Find where the given text appears and provide that cell's center as [x, y] coordinate. 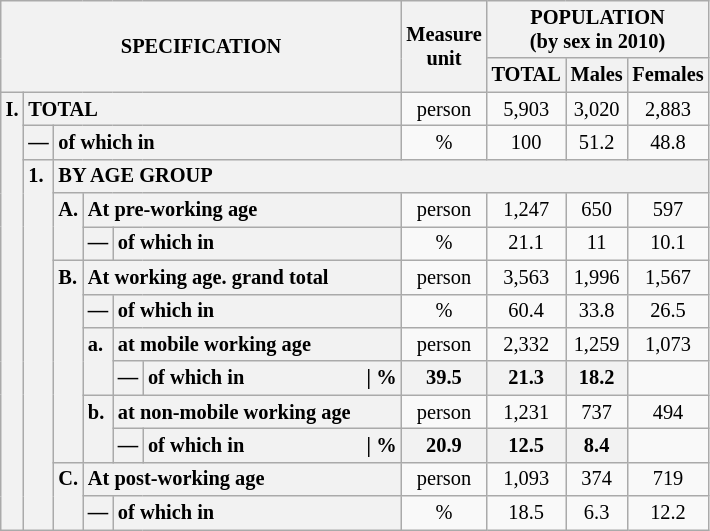
C. [68, 496]
BY AGE GROUP [382, 176]
1,567 [668, 277]
12.2 [668, 513]
18.2 [597, 378]
494 [668, 412]
A. [68, 226]
100 [526, 142]
650 [597, 210]
26.5 [668, 311]
51.2 [597, 142]
At post-working age [242, 479]
1,073 [668, 344]
20.9 [444, 445]
737 [597, 412]
at mobile working age [257, 344]
60.4 [526, 311]
11 [597, 243]
2,332 [526, 344]
719 [668, 479]
3,020 [597, 109]
1,259 [597, 344]
2,883 [668, 109]
1,231 [526, 412]
at non-mobile working age [257, 412]
1,996 [597, 277]
I. [12, 311]
At pre-working age [242, 210]
3,563 [526, 277]
5,903 [526, 109]
B. [68, 361]
POPULATION (by sex in 2010) [598, 29]
1,247 [526, 210]
12.5 [526, 445]
Measure unit [444, 46]
33.8 [597, 311]
1,093 [526, 479]
Males [597, 75]
6.3 [597, 513]
b. [98, 428]
597 [668, 210]
48.8 [668, 142]
21.1 [526, 243]
8.4 [597, 445]
10.1 [668, 243]
a. [98, 360]
Females [668, 75]
374 [597, 479]
At working age. grand total [242, 277]
21.3 [526, 378]
SPECIFICATION [202, 46]
39.5 [444, 378]
1. [38, 344]
18.5 [526, 513]
